Scan for the cell matching the given text and deliver its (x, y) coordinate at center. 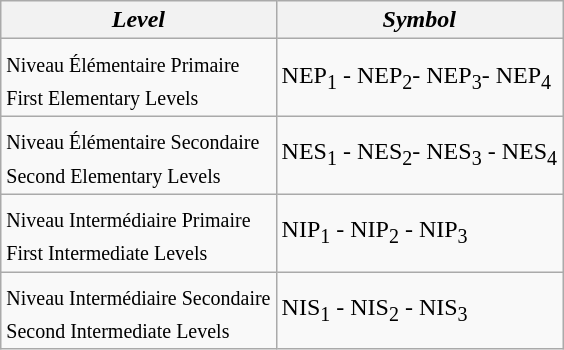
Niveau Intermédiaire PrimaireFirst Intermediate Levels (138, 233)
Level (138, 20)
NES1 - NES2- NES3 - NES4 (419, 155)
Niveau Intermédiaire SecondaireSecond Intermediate Levels (138, 311)
NIP1 - NIP2 - NIP3 (419, 233)
NEP1 - NEP2- NEP3- NEP4 (419, 78)
Niveau Élémentaire SecondaireSecond Elementary Levels (138, 155)
Niveau Élémentaire PrimaireFirst Elementary Levels (138, 78)
NIS1 - NIS2 - NIS3 (419, 311)
Symbol (419, 20)
